Find where the given text appears and provide that cell's center as (X, Y) coordinate. 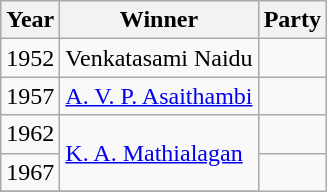
1967 (30, 172)
K. A. Mathialagan (159, 153)
1952 (30, 58)
1962 (30, 134)
Year (30, 20)
Party (292, 20)
Winner (159, 20)
Venkatasami Naidu (159, 58)
1957 (30, 96)
A. V. P. Asaithambi (159, 96)
